For the text-containing cell, return its midpoint in (x, y) coordinate format. 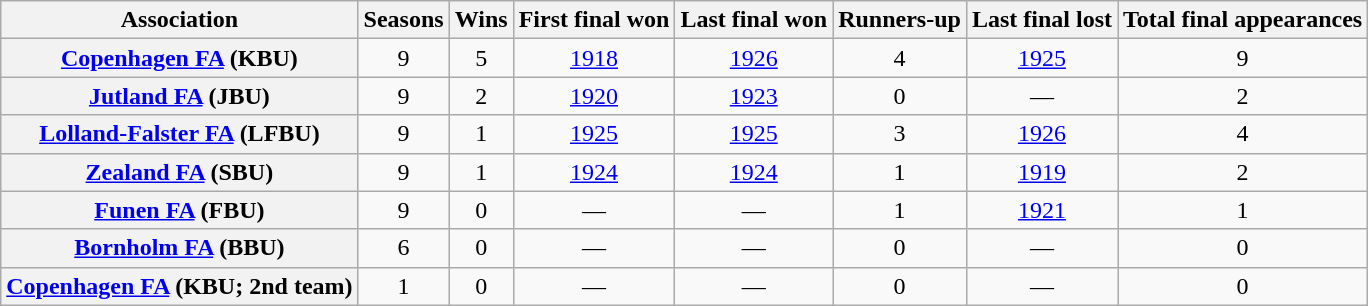
Wins (481, 20)
Lolland-Falster FA (LFBU) (180, 134)
Funen FA (FBU) (180, 210)
1919 (1042, 172)
Last final won (754, 20)
Runners-up (900, 20)
Association (180, 20)
First final won (594, 20)
1921 (1042, 210)
3 (900, 134)
Jutland FA (JBU) (180, 96)
Bornholm FA (BBU) (180, 248)
1918 (594, 58)
Last final lost (1042, 20)
Copenhagen FA (KBU; 2nd team) (180, 286)
6 (404, 248)
Copenhagen FA (KBU) (180, 58)
Zealand FA (SBU) (180, 172)
Seasons (404, 20)
1920 (594, 96)
5 (481, 58)
Total final appearances (1243, 20)
1923 (754, 96)
